Extract the [x, y] coordinate from the center of the cell holding the provided text.  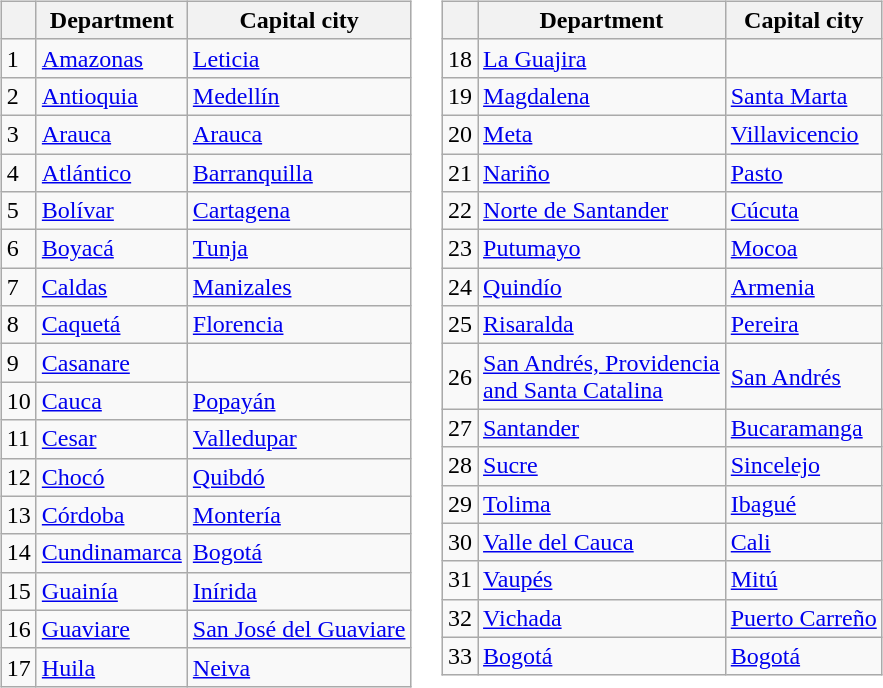
Caquetá [112, 325]
Guaviare [112, 629]
25 [460, 325]
Puerto Carreño [804, 618]
12 [18, 477]
La Guajira [602, 58]
Sucre [602, 466]
Barranquilla [299, 173]
Vichada [602, 618]
Atlántico [112, 173]
7 [18, 287]
16 [18, 629]
27 [460, 428]
17 [18, 667]
Casanare [112, 363]
Pasto [804, 173]
9 [18, 363]
26 [460, 376]
Risaralda [602, 325]
Mitú [804, 580]
Bucaramanga [804, 428]
Ibagué [804, 504]
4 [18, 173]
Nariño [602, 173]
Valledupar [299, 439]
Manizales [299, 287]
San Andrés [804, 376]
Norte de Santander [602, 211]
20 [460, 134]
Meta [602, 134]
Cartagena [299, 211]
3 [18, 134]
Inírida [299, 591]
28 [460, 466]
1 [18, 58]
11 [18, 439]
Cali [804, 542]
Montería [299, 515]
Putumayo [602, 249]
Armenia [804, 287]
29 [460, 504]
32 [460, 618]
Florencia [299, 325]
Magdalena [602, 96]
21 [460, 173]
24 [460, 287]
18 [460, 58]
Caldas [112, 287]
Cesar [112, 439]
Córdoba [112, 515]
2 [18, 96]
San Andrés, Providenciaand Santa Catalina [602, 376]
Sincelejo [804, 466]
Cauca [112, 401]
Vaupés [602, 580]
Antioquia [112, 96]
Mocoa [804, 249]
Pereira [804, 325]
19 [460, 96]
Santander [602, 428]
6 [18, 249]
Amazonas [112, 58]
Huila [112, 667]
Neiva [299, 667]
14 [18, 553]
Tolima [602, 504]
8 [18, 325]
10 [18, 401]
Guainía [112, 591]
Boyacá [112, 249]
33 [460, 656]
Villavicencio [804, 134]
15 [18, 591]
Leticia [299, 58]
23 [460, 249]
22 [460, 211]
Quindío [602, 287]
Tunja [299, 249]
San José del Guaviare [299, 629]
Cundinamarca [112, 553]
Quibdó [299, 477]
31 [460, 580]
Medellín [299, 96]
30 [460, 542]
Popayán [299, 401]
Bolívar [112, 211]
Chocó [112, 477]
5 [18, 211]
Santa Marta [804, 96]
13 [18, 515]
Cúcuta [804, 211]
Valle del Cauca [602, 542]
